Return (x, y) of the center of cell containing provided text 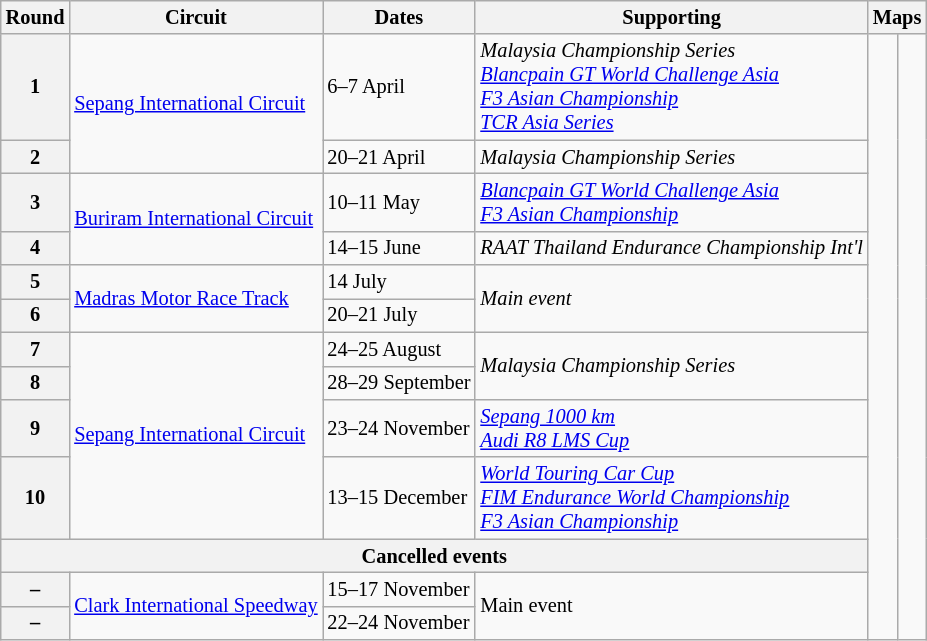
Cancelled events (434, 556)
6–7 April (398, 87)
22–24 November (398, 623)
24–25 August (398, 349)
15–17 November (398, 589)
4 (36, 248)
Malaysia Championship SeriesBlancpain GT World Challenge AsiaF3 Asian ChampionshipTCR Asia Series (671, 87)
9 (36, 428)
Maps (897, 17)
Round (36, 17)
14–15 June (398, 248)
20–21 July (398, 315)
20–21 April (398, 157)
14 July (398, 282)
10 (36, 498)
Sepang 1000 kmAudi R8 LMS Cup (671, 428)
Dates (398, 17)
Supporting (671, 17)
5 (36, 282)
28–29 September (398, 383)
23–24 November (398, 428)
World Touring Car CupFIM Endurance World ChampionshipF3 Asian Championship (671, 498)
RAAT Thailand Endurance Championship Int'l (671, 248)
8 (36, 383)
1 (36, 87)
2 (36, 157)
10–11 May (398, 202)
Buriram International Circuit (196, 218)
6 (36, 315)
Clark International Speedway (196, 606)
Blancpain GT World Challenge AsiaF3 Asian Championship (671, 202)
7 (36, 349)
Madras Motor Race Track (196, 298)
Circuit (196, 17)
3 (36, 202)
13–15 December (398, 498)
